Scan for the cell matching the given text and deliver its [X, Y] coordinate at center. 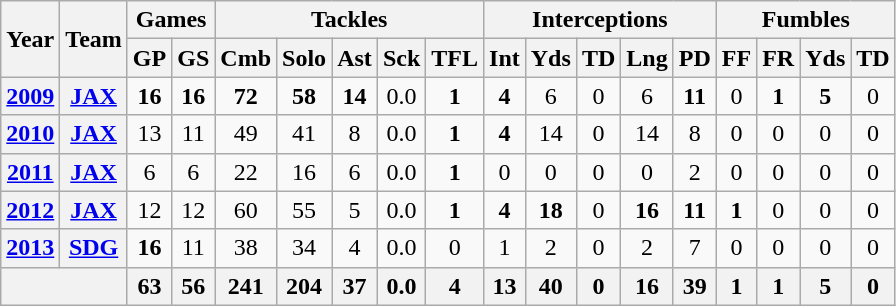
37 [355, 286]
2013 [30, 248]
FF [736, 58]
Ast [355, 58]
241 [246, 286]
18 [550, 210]
Solo [304, 58]
34 [304, 248]
SDG [94, 248]
FR [778, 58]
Year [30, 39]
Int [505, 58]
GP [149, 58]
2011 [30, 172]
Interceptions [600, 20]
49 [246, 134]
2010 [30, 134]
Tackles [350, 20]
Team [94, 39]
38 [246, 248]
63 [149, 286]
72 [246, 96]
22 [246, 172]
40 [550, 286]
58 [304, 96]
60 [246, 210]
2009 [30, 96]
Games [170, 20]
Sck [401, 58]
7 [694, 248]
56 [194, 286]
PD [694, 58]
Lng [647, 58]
39 [694, 286]
GS [194, 58]
55 [304, 210]
Fumbles [806, 20]
TFL [455, 58]
204 [304, 286]
41 [304, 134]
Cmb [246, 58]
2012 [30, 210]
